Provide the [X, Y] coordinate of the cell's center where the given text is located.  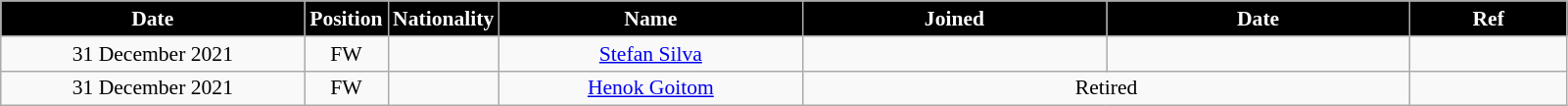
Retired [1106, 88]
Henok Goitom [650, 88]
Joined [954, 19]
Nationality [443, 19]
Name [650, 19]
Ref [1489, 19]
Stefan Silva [650, 54]
Position [347, 19]
